Locate the cell with the specified text and output its (x, y) center coordinate. 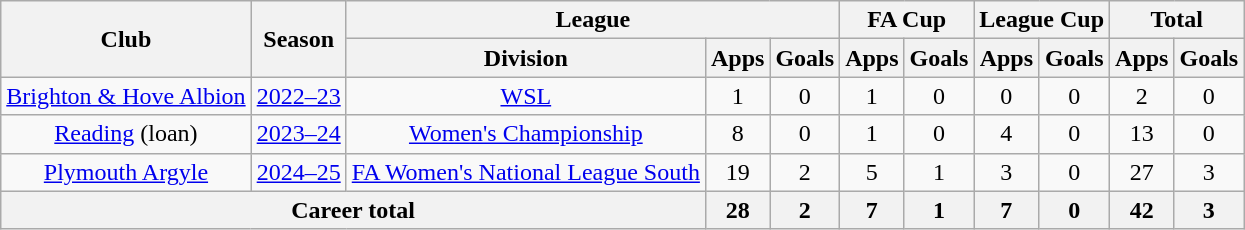
4 (1006, 134)
8 (737, 134)
League Cup (1042, 20)
WSL (526, 96)
2022–23 (298, 96)
Season (298, 39)
2023–24 (298, 134)
Women's Championship (526, 134)
19 (737, 172)
Plymouth Argyle (126, 172)
13 (1142, 134)
42 (1142, 210)
Career total (354, 210)
Total (1177, 20)
Division (526, 58)
FA Cup (907, 20)
2024–25 (298, 172)
League (592, 20)
Brighton & Hove Albion (126, 96)
Reading (loan) (126, 134)
5 (872, 172)
Club (126, 39)
FA Women's National League South (526, 172)
27 (1142, 172)
28 (737, 210)
